Detect which cell encompasses the target text, then output its (X, Y) center coordinate. 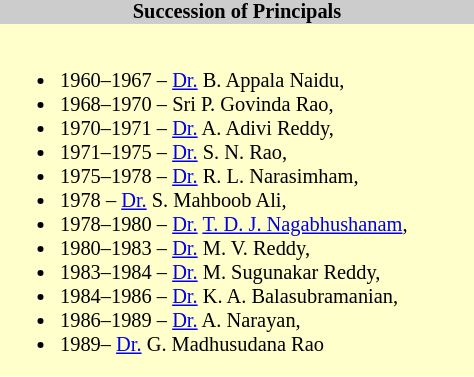
Succession of Principals (237, 12)
